Return [X, Y] of the center of cell containing provided text 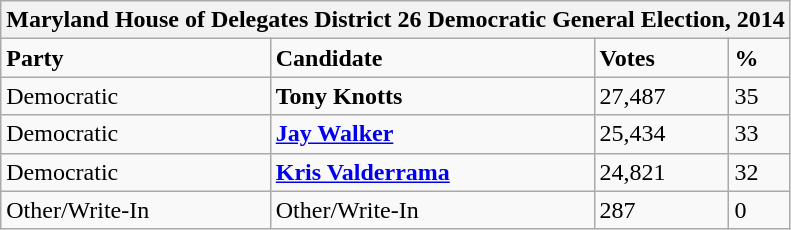
32 [760, 172]
% [760, 58]
0 [760, 210]
Tony Knotts [432, 96]
287 [662, 210]
Kris Valderrama [432, 172]
33 [760, 134]
Candidate [432, 58]
Maryland House of Delegates District 26 Democratic General Election, 2014 [396, 20]
27,487 [662, 96]
25,434 [662, 134]
Party [136, 58]
Votes [662, 58]
24,821 [662, 172]
Jay Walker [432, 134]
35 [760, 96]
